Detect which cell encompasses the target text, then output its [X, Y] center coordinate. 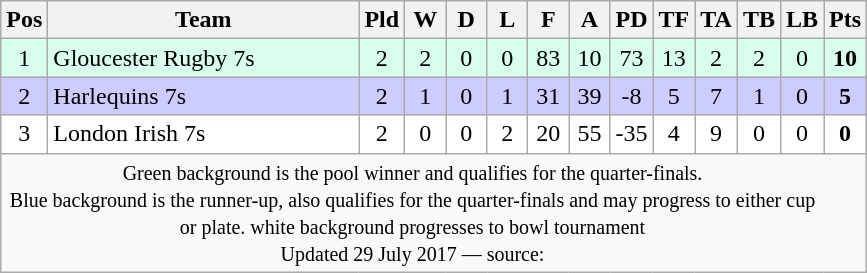
73 [632, 58]
LB [802, 20]
Pos [24, 20]
D [466, 20]
3 [24, 134]
A [590, 20]
7 [716, 96]
PD [632, 20]
-35 [632, 134]
TA [716, 20]
31 [548, 96]
Harlequins 7s [204, 96]
Pts [846, 20]
9 [716, 134]
F [548, 20]
4 [674, 134]
83 [548, 58]
55 [590, 134]
39 [590, 96]
Team [204, 20]
Pld [382, 20]
TF [674, 20]
13 [674, 58]
20 [548, 134]
L [508, 20]
TB [758, 20]
-8 [632, 96]
London Irish 7s [204, 134]
Gloucester Rugby 7s [204, 58]
W [426, 20]
